Find where the given text appears and provide that cell's center as [X, Y] coordinate. 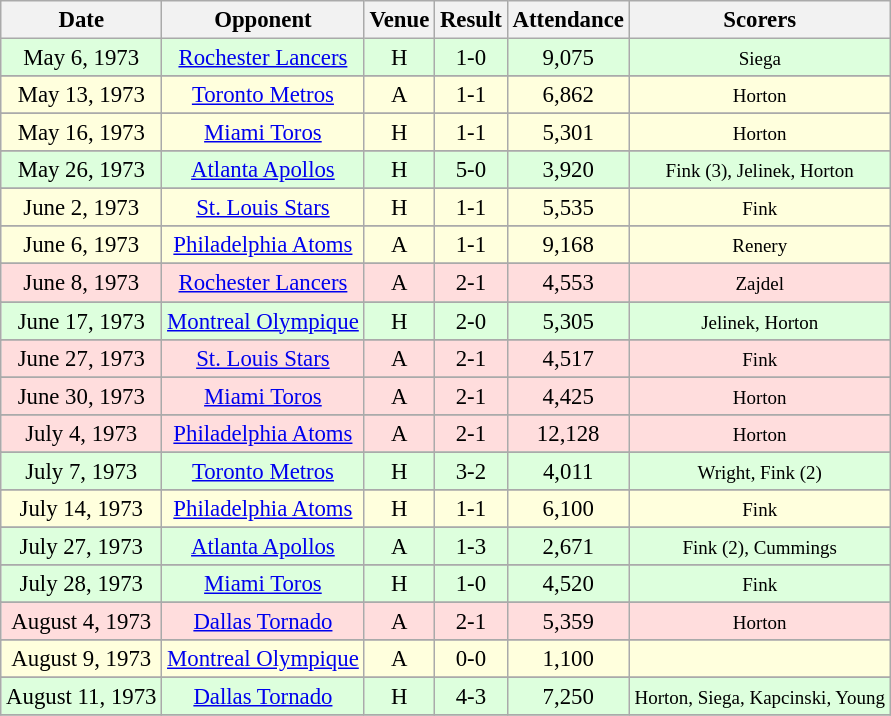
2-0 [472, 321]
Fink (3), Jelinek, Horton [760, 170]
June 17, 1973 [82, 321]
Date [82, 20]
August 11, 1973 [82, 697]
4,517 [568, 358]
1,100 [568, 659]
June 6, 1973 [82, 245]
June 8, 1973 [82, 283]
June 2, 1973 [82, 208]
July 14, 1973 [82, 509]
1-3 [472, 546]
Horton, Siega, Kapcinski, Young [760, 697]
Renery [760, 245]
5,301 [568, 133]
2,671 [568, 546]
June 30, 1973 [82, 396]
5,535 [568, 208]
0-0 [472, 659]
July 28, 1973 [82, 584]
May 6, 1973 [82, 58]
May 16, 1973 [82, 133]
May 13, 1973 [82, 95]
6,100 [568, 509]
Venue [400, 20]
Fink (2), Cummings [760, 546]
7,250 [568, 697]
May 26, 1973 [82, 170]
5,359 [568, 621]
July 4, 1973 [82, 433]
9,168 [568, 245]
9,075 [568, 58]
August 4, 1973 [82, 621]
4,520 [568, 584]
August 9, 1973 [82, 659]
Attendance [568, 20]
Wright, Fink (2) [760, 471]
Jelinek, Horton [760, 321]
July 27, 1973 [82, 546]
3,920 [568, 170]
4,425 [568, 396]
3-2 [472, 471]
Result [472, 20]
Scorers [760, 20]
4,553 [568, 283]
Siega [760, 58]
July 7, 1973 [82, 471]
6,862 [568, 95]
Zajdel [760, 283]
4-3 [472, 697]
5-0 [472, 170]
June 27, 1973 [82, 358]
12,128 [568, 433]
4,011 [568, 471]
Opponent [263, 20]
5,305 [568, 321]
